For the text-containing cell, return its midpoint in (X, Y) coordinate format. 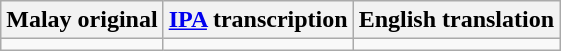
Malay original (82, 20)
English translation (456, 20)
IPA transcription (258, 20)
